Extract the [x, y] coordinate from the center of the cell holding the provided text.  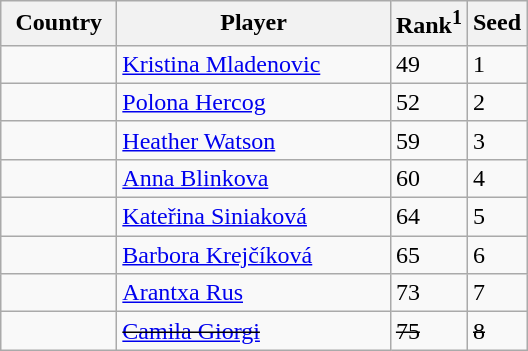
2 [496, 102]
Kristina Mladenovic [254, 64]
Camila Giorgi [254, 331]
65 [428, 255]
Country [59, 24]
64 [428, 217]
Rank1 [428, 24]
Arantxa Rus [254, 293]
73 [428, 293]
Player [254, 24]
6 [496, 255]
5 [496, 217]
8 [496, 331]
Seed [496, 24]
1 [496, 64]
7 [496, 293]
75 [428, 331]
52 [428, 102]
60 [428, 178]
3 [496, 140]
Heather Watson [254, 140]
59 [428, 140]
49 [428, 64]
Anna Blinkova [254, 178]
Kateřina Siniaková [254, 217]
4 [496, 178]
Polona Hercog [254, 102]
Barbora Krejčíková [254, 255]
